Pinpoint the cell where the given text exists, returning its [X, Y] midpoint coordinate. 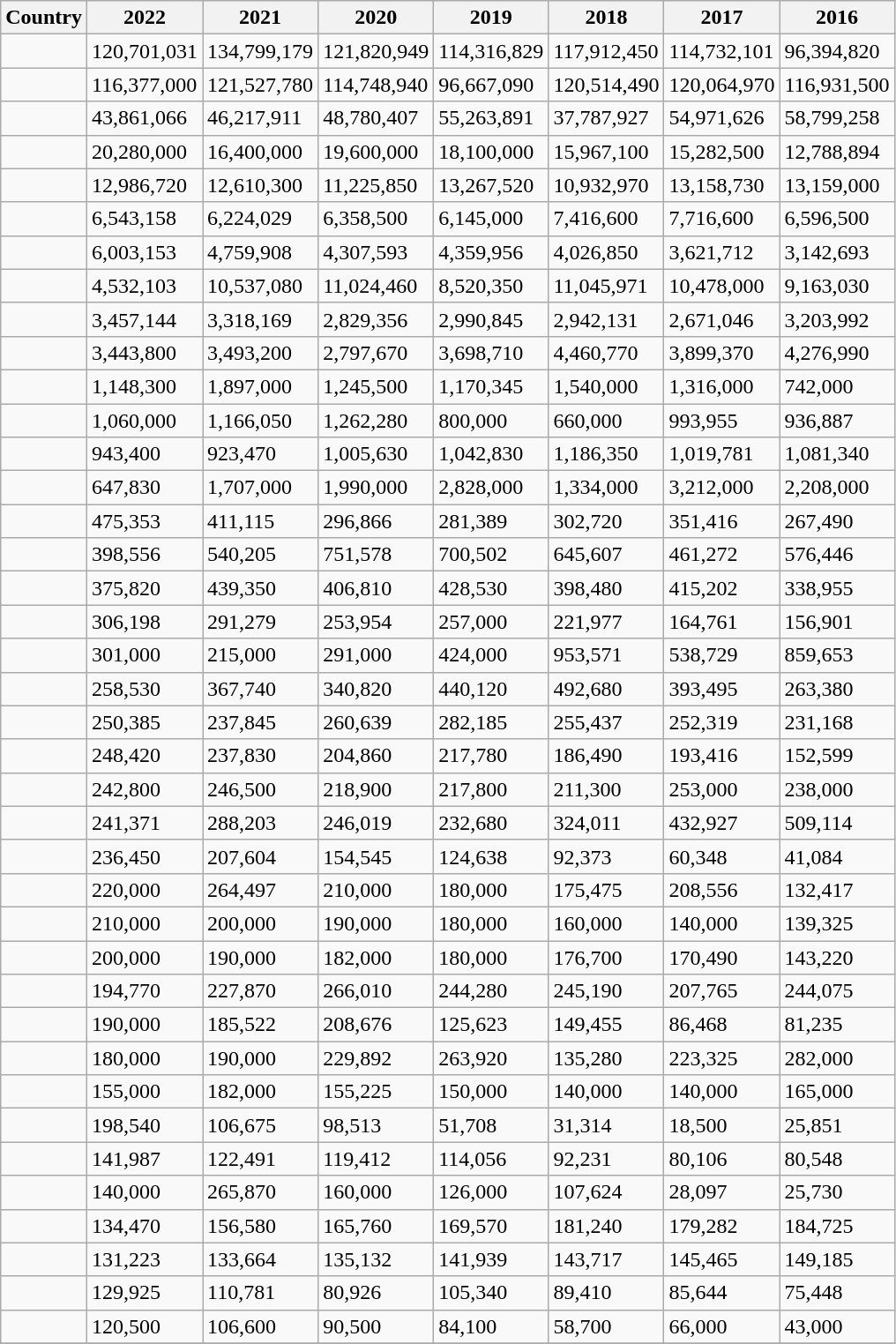
89,410 [607, 1293]
306,198 [145, 622]
242,800 [145, 789]
96,667,090 [491, 85]
164,761 [721, 622]
296,866 [376, 521]
237,830 [261, 756]
800,000 [491, 421]
229,892 [376, 1058]
742,000 [837, 386]
3,203,992 [837, 319]
13,159,000 [837, 185]
2,797,670 [376, 353]
440,120 [491, 689]
92,231 [607, 1159]
184,725 [837, 1226]
241,371 [145, 823]
936,887 [837, 421]
81,235 [837, 1025]
1,166,050 [261, 421]
11,225,850 [376, 185]
923,470 [261, 454]
1,540,000 [607, 386]
125,623 [491, 1025]
265,870 [261, 1192]
80,548 [837, 1159]
2,829,356 [376, 319]
645,607 [607, 555]
301,000 [145, 655]
10,537,080 [261, 286]
237,845 [261, 722]
60,348 [721, 856]
19,600,000 [376, 152]
2017 [721, 18]
43,861,066 [145, 118]
46,217,911 [261, 118]
415,202 [721, 588]
6,145,000 [491, 219]
12,986,720 [145, 185]
540,205 [261, 555]
132,417 [837, 890]
221,977 [607, 622]
139,325 [837, 923]
943,400 [145, 454]
4,026,850 [607, 252]
11,024,460 [376, 286]
1,170,345 [491, 386]
1,245,500 [376, 386]
3,443,800 [145, 353]
218,900 [376, 789]
12,610,300 [261, 185]
149,185 [837, 1259]
660,000 [607, 421]
4,532,103 [145, 286]
54,971,626 [721, 118]
267,490 [837, 521]
3,318,169 [261, 319]
96,394,820 [837, 51]
43,000 [837, 1326]
126,000 [491, 1192]
244,075 [837, 991]
1,148,300 [145, 386]
75,448 [837, 1293]
6,224,029 [261, 219]
411,115 [261, 521]
282,000 [837, 1058]
432,927 [721, 823]
859,653 [837, 655]
58,799,258 [837, 118]
105,340 [491, 1293]
461,272 [721, 555]
338,955 [837, 588]
217,780 [491, 756]
246,019 [376, 823]
114,056 [491, 1159]
37,787,927 [607, 118]
211,300 [607, 789]
375,820 [145, 588]
3,457,144 [145, 319]
1,042,830 [491, 454]
156,580 [261, 1226]
1,316,000 [721, 386]
119,412 [376, 1159]
2,671,046 [721, 319]
165,000 [837, 1092]
176,700 [607, 957]
207,604 [261, 856]
4,359,956 [491, 252]
220,000 [145, 890]
10,478,000 [721, 286]
2016 [837, 18]
232,680 [491, 823]
154,545 [376, 856]
194,770 [145, 991]
121,820,949 [376, 51]
288,203 [261, 823]
186,490 [607, 756]
2,828,000 [491, 488]
2,208,000 [837, 488]
16,400,000 [261, 152]
7,716,600 [721, 219]
204,860 [376, 756]
700,502 [491, 555]
340,820 [376, 689]
145,465 [721, 1259]
18,100,000 [491, 152]
253,000 [721, 789]
236,450 [145, 856]
66,000 [721, 1326]
15,282,500 [721, 152]
98,513 [376, 1125]
475,353 [145, 521]
175,475 [607, 890]
152,599 [837, 756]
181,240 [607, 1226]
245,190 [607, 991]
1,019,781 [721, 454]
90,500 [376, 1326]
324,011 [607, 823]
25,730 [837, 1192]
135,132 [376, 1259]
10,932,970 [607, 185]
134,799,179 [261, 51]
231,168 [837, 722]
509,114 [837, 823]
217,800 [491, 789]
129,925 [145, 1293]
244,280 [491, 991]
282,185 [491, 722]
31,314 [607, 1125]
2021 [261, 18]
106,675 [261, 1125]
263,380 [837, 689]
116,931,500 [837, 85]
9,163,030 [837, 286]
291,000 [376, 655]
80,926 [376, 1293]
1,005,630 [376, 454]
215,000 [261, 655]
7,416,600 [607, 219]
143,220 [837, 957]
393,495 [721, 689]
263,920 [491, 1058]
3,142,693 [837, 252]
13,267,520 [491, 185]
248,420 [145, 756]
193,416 [721, 756]
155,000 [145, 1092]
131,223 [145, 1259]
751,578 [376, 555]
114,748,940 [376, 85]
141,987 [145, 1159]
55,263,891 [491, 118]
121,527,780 [261, 85]
255,437 [607, 722]
2019 [491, 18]
367,740 [261, 689]
208,556 [721, 890]
165,760 [376, 1226]
120,701,031 [145, 51]
238,000 [837, 789]
135,280 [607, 1058]
86,468 [721, 1025]
2,990,845 [491, 319]
439,350 [261, 588]
85,644 [721, 1293]
18,500 [721, 1125]
223,325 [721, 1058]
1,990,000 [376, 488]
4,759,908 [261, 252]
150,000 [491, 1092]
12,788,894 [837, 152]
58,700 [607, 1326]
2018 [607, 18]
258,530 [145, 689]
207,765 [721, 991]
3,899,370 [721, 353]
208,676 [376, 1025]
1,081,340 [837, 454]
6,358,500 [376, 219]
25,851 [837, 1125]
156,901 [837, 622]
114,732,101 [721, 51]
1,897,000 [261, 386]
351,416 [721, 521]
155,225 [376, 1092]
260,639 [376, 722]
20,280,000 [145, 152]
107,624 [607, 1192]
169,570 [491, 1226]
84,100 [491, 1326]
2020 [376, 18]
302,720 [607, 521]
28,097 [721, 1192]
246,500 [261, 789]
198,540 [145, 1125]
257,000 [491, 622]
647,830 [145, 488]
2,942,131 [607, 319]
122,491 [261, 1159]
252,319 [721, 722]
120,064,970 [721, 85]
1,186,350 [607, 454]
3,621,712 [721, 252]
1,707,000 [261, 488]
993,955 [721, 421]
538,729 [721, 655]
253,954 [376, 622]
3,493,200 [261, 353]
1,262,280 [376, 421]
3,698,710 [491, 353]
Country [44, 18]
576,446 [837, 555]
281,389 [491, 521]
120,514,490 [607, 85]
1,334,000 [607, 488]
953,571 [607, 655]
41,084 [837, 856]
48,780,407 [376, 118]
92,373 [607, 856]
250,385 [145, 722]
110,781 [261, 1293]
428,530 [491, 588]
6,543,158 [145, 219]
143,717 [607, 1259]
133,664 [261, 1259]
6,596,500 [837, 219]
3,212,000 [721, 488]
424,000 [491, 655]
227,870 [261, 991]
2022 [145, 18]
266,010 [376, 991]
116,377,000 [145, 85]
398,556 [145, 555]
4,460,770 [607, 353]
106,600 [261, 1326]
6,003,153 [145, 252]
185,522 [261, 1025]
114,316,829 [491, 51]
4,307,593 [376, 252]
15,967,100 [607, 152]
134,470 [145, 1226]
124,638 [491, 856]
492,680 [607, 689]
179,282 [721, 1226]
117,912,450 [607, 51]
11,045,971 [607, 286]
120,500 [145, 1326]
4,276,990 [837, 353]
264,497 [261, 890]
398,480 [607, 588]
141,939 [491, 1259]
8,520,350 [491, 286]
1,060,000 [145, 421]
149,455 [607, 1025]
170,490 [721, 957]
80,106 [721, 1159]
13,158,730 [721, 185]
291,279 [261, 622]
51,708 [491, 1125]
406,810 [376, 588]
